Scan for the cell matching the given text and deliver its (x, y) coordinate at center. 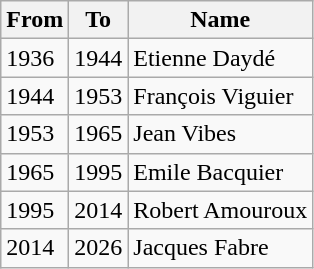
François Viguier (220, 96)
Etienne Daydé (220, 58)
1936 (35, 58)
Robert Amouroux (220, 210)
To (98, 20)
Emile Bacquier (220, 172)
Jean Vibes (220, 134)
From (35, 20)
2026 (98, 248)
Name (220, 20)
Jacques Fabre (220, 248)
